Find where the given text appears and provide that cell's center as [X, Y] coordinate. 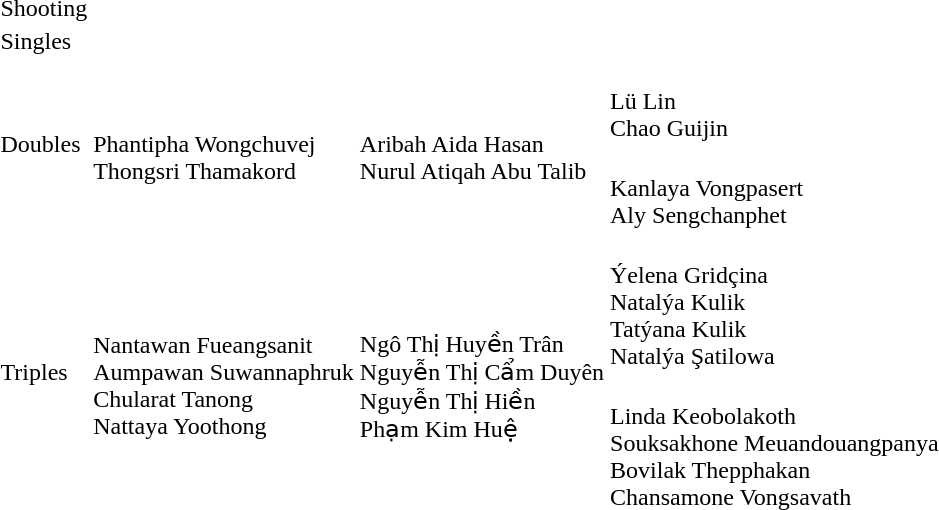
Phantipha WongchuvejThongsri Thamakord [224, 144]
Aribah Aida HasanNurul Atiqah Abu Talib [482, 144]
